Search for the cell housing the specified text and yield its [X, Y] center coordinate. 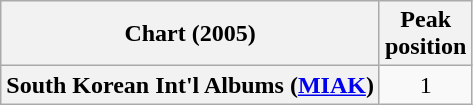
South Korean Int'l Albums (MIAK) [190, 85]
Peakposition [425, 34]
Chart (2005) [190, 34]
1 [425, 85]
